Capture the cell that displays the provided text and extract its (X, Y) central coordinate. 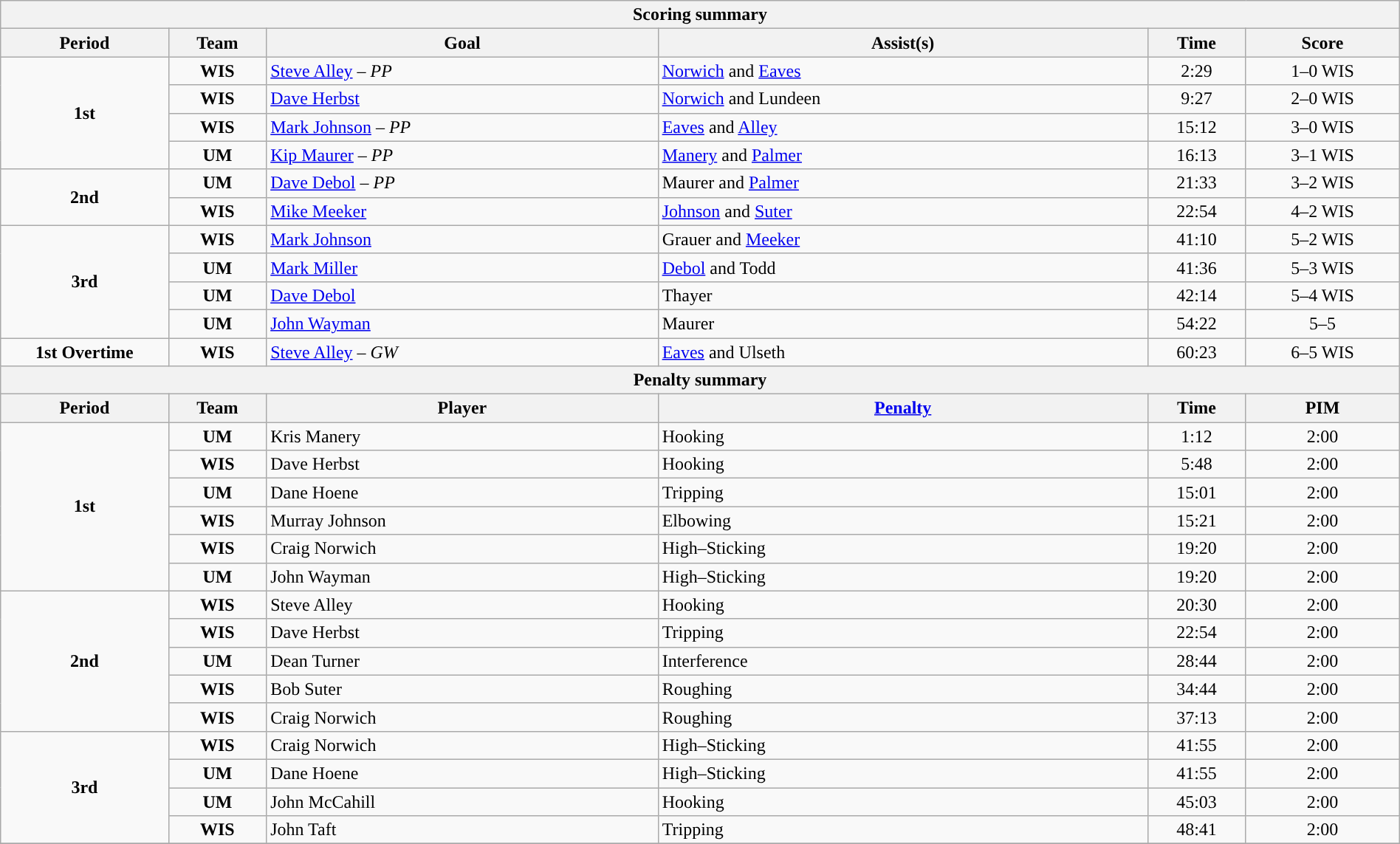
Maurer (902, 323)
Score (1322, 43)
5:48 (1196, 464)
2–0 WIS (1322, 99)
5–3 WIS (1322, 267)
Mark Miller (462, 267)
20:30 (1196, 605)
48:41 (1196, 830)
5–2 WIS (1322, 239)
15:12 (1196, 127)
28:44 (1196, 661)
42:14 (1196, 295)
Steve Alley – GW (462, 352)
Penalty (902, 408)
Dave Debol (462, 295)
Eaves and Ulseth (902, 352)
Steve Alley (462, 605)
Dave Debol – PP (462, 183)
Debol and Todd (902, 267)
Penalty summary (700, 380)
54:22 (1196, 323)
Kris Manery (462, 436)
37:13 (1196, 717)
Norwich and Eaves (902, 71)
15:21 (1196, 521)
15:01 (1196, 493)
5–4 WIS (1322, 295)
60:23 (1196, 352)
Manery and Palmer (902, 155)
45:03 (1196, 801)
Mark Johnson – PP (462, 127)
PIM (1322, 408)
Norwich and Lundeen (902, 99)
41:10 (1196, 239)
Dean Turner (462, 661)
1:12 (1196, 436)
Johnson and Suter (902, 211)
34:44 (1196, 689)
6–5 WIS (1322, 352)
5–5 (1322, 323)
Maurer and Palmer (902, 183)
Scoring summary (700, 15)
1–0 WIS (1322, 71)
Elbowing (902, 521)
Steve Alley – PP (462, 71)
3–1 WIS (1322, 155)
Kip Maurer – PP (462, 155)
Interference (902, 661)
2:29 (1196, 71)
41:36 (1196, 267)
Assist(s) (902, 43)
9:27 (1196, 99)
3–2 WIS (1322, 183)
Grauer and Meeker (902, 239)
Player (462, 408)
Goal (462, 43)
4–2 WIS (1322, 211)
3–0 WIS (1322, 127)
Mike Meeker (462, 211)
1st Overtime (84, 352)
Murray Johnson (462, 521)
Bob Suter (462, 689)
Mark Johnson (462, 239)
John Taft (462, 830)
John McCahill (462, 801)
Thayer (902, 295)
21:33 (1196, 183)
Eaves and Alley (902, 127)
16:13 (1196, 155)
